Return the [X, Y] coordinate for the center point of the cell that contains the specified text.  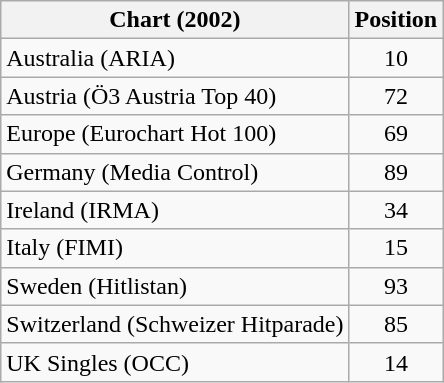
15 [396, 248]
Europe (Eurochart Hot 100) [175, 134]
14 [396, 362]
Australia (ARIA) [175, 58]
34 [396, 210]
Position [396, 20]
Chart (2002) [175, 20]
Sweden (Hitlistan) [175, 286]
Italy (FIMI) [175, 248]
10 [396, 58]
Germany (Media Control) [175, 172]
Ireland (IRMA) [175, 210]
85 [396, 324]
89 [396, 172]
93 [396, 286]
72 [396, 96]
Switzerland (Schweizer Hitparade) [175, 324]
UK Singles (OCC) [175, 362]
69 [396, 134]
Austria (Ö3 Austria Top 40) [175, 96]
